Return [X, Y] of the center of cell containing provided text 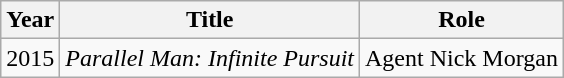
Title [210, 20]
Year [30, 20]
Role [462, 20]
Parallel Man: Infinite Pursuit [210, 58]
Agent Nick Morgan [462, 58]
2015 [30, 58]
